Search for the cell housing the specified text and yield its [X, Y] center coordinate. 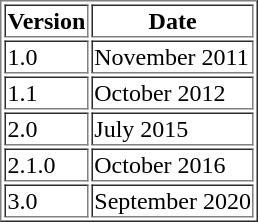
1.0 [46, 56]
3.0 [46, 200]
November 2011 [172, 56]
Date [172, 20]
October 2012 [172, 92]
July 2015 [172, 128]
Version [46, 20]
October 2016 [172, 164]
2.0 [46, 128]
September 2020 [172, 200]
2.1.0 [46, 164]
1.1 [46, 92]
